Identify which cell holds the provided text, then report its (x, y) central coordinate. 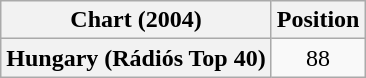
88 (318, 58)
Hungary (Rádiós Top 40) (136, 58)
Chart (2004) (136, 20)
Position (318, 20)
